Scan for the cell matching the given text and deliver its [x, y] coordinate at center. 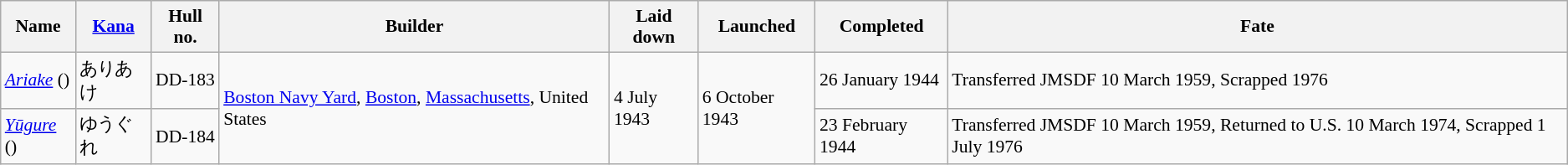
Completed [881, 27]
Kana [114, 27]
ありあけ [114, 80]
26 January 1944 [881, 80]
Fate [1257, 27]
DD-183 [186, 80]
Builder [415, 27]
23 February 1944 [881, 136]
Yūgure () [38, 136]
ゆうぐれ [114, 136]
Boston Navy Yard, Boston, Massachusetts, United States [415, 108]
6 October 1943 [757, 108]
Ariake () [38, 80]
Name [38, 27]
4 July 1943 [654, 108]
DD-184 [186, 136]
Laid down [654, 27]
Hull no. [186, 27]
Launched [757, 27]
Transferred JMSDF 10 March 1959, Returned to U.S. 10 March 1974, Scrapped 1 July 1976 [1257, 136]
Transferred JMSDF 10 March 1959, Scrapped 1976 [1257, 80]
